Search for the cell housing the specified text and yield its (X, Y) center coordinate. 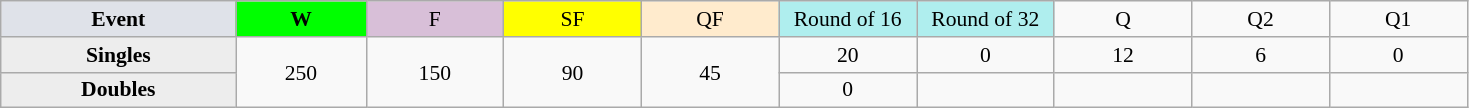
Q (1123, 19)
QF (710, 19)
150 (435, 72)
6 (1261, 55)
250 (301, 72)
Q1 (1398, 19)
Doubles (118, 90)
Round of 32 (985, 19)
Round of 16 (848, 19)
F (435, 19)
90 (573, 72)
Q2 (1261, 19)
20 (848, 55)
Event (118, 19)
45 (710, 72)
W (301, 19)
Singles (118, 55)
SF (573, 19)
12 (1123, 55)
